Return the (X, Y) coordinate for the center point of the cell that contains the specified text.  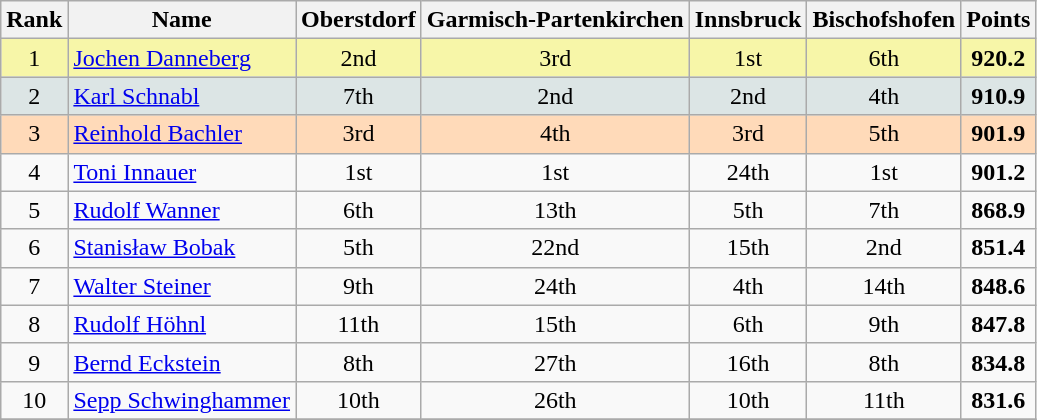
920.2 (998, 58)
Reinhold Bachler (182, 134)
Bernd Eckstein (182, 362)
1 (34, 58)
26th (555, 400)
851.4 (998, 248)
Points (998, 20)
831.6 (998, 400)
901.9 (998, 134)
834.8 (998, 362)
Name (182, 20)
Walter Steiner (182, 286)
27th (555, 362)
868.9 (998, 210)
910.9 (998, 96)
10 (34, 400)
Jochen Danneberg (182, 58)
Garmisch-Partenkirchen (555, 20)
8 (34, 324)
Innsbruck (748, 20)
16th (748, 362)
Stanisław Bobak (182, 248)
Karl Schnabl (182, 96)
Toni Innauer (182, 172)
Rank (34, 20)
9 (34, 362)
Rudolf Wanner (182, 210)
7 (34, 286)
14th (884, 286)
848.6 (998, 286)
Oberstdorf (359, 20)
Rudolf Höhnl (182, 324)
13th (555, 210)
2 (34, 96)
Sepp Schwinghammer (182, 400)
6 (34, 248)
4 (34, 172)
901.2 (998, 172)
Bischofshofen (884, 20)
847.8 (998, 324)
5 (34, 210)
3 (34, 134)
22nd (555, 248)
